Scan for the cell matching the given text and deliver its (x, y) coordinate at center. 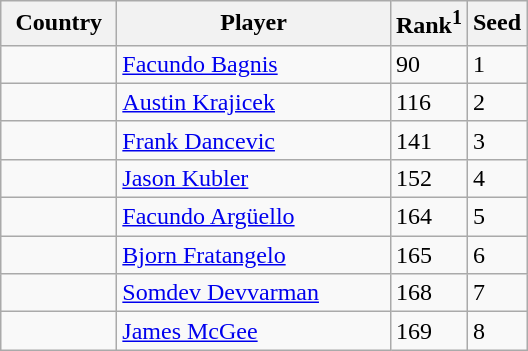
169 (428, 331)
152 (428, 178)
90 (428, 64)
2 (496, 102)
165 (428, 255)
Rank1 (428, 24)
5 (496, 217)
Player (254, 24)
1 (496, 64)
Somdev Devvarman (254, 293)
Facundo Argüello (254, 217)
164 (428, 217)
8 (496, 331)
168 (428, 293)
6 (496, 255)
141 (428, 140)
7 (496, 293)
Facundo Bagnis (254, 64)
Jason Kubler (254, 178)
Country (59, 24)
116 (428, 102)
Frank Dancevic (254, 140)
Austin Krajicek (254, 102)
3 (496, 140)
Bjorn Fratangelo (254, 255)
Seed (496, 24)
4 (496, 178)
James McGee (254, 331)
